Determine the [x, y] coordinate at the center of the cell enclosing the given text.  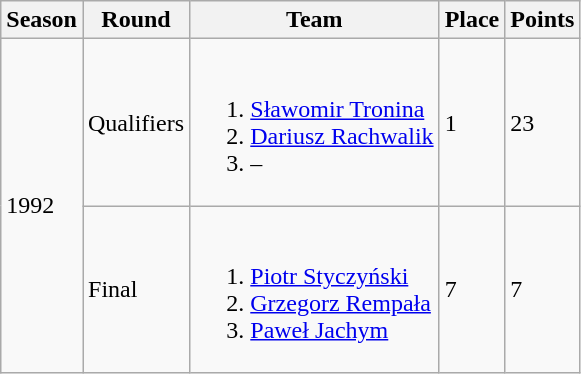
Place [472, 20]
Final [136, 290]
Piotr StyczyńskiGrzegorz RempałaPaweł Jachym [315, 290]
23 [542, 122]
Qualifiers [136, 122]
Sławomir TroninaDariusz Rachwalik– [315, 122]
Season [42, 20]
1 [472, 122]
Points [542, 20]
Team [315, 20]
1992 [42, 206]
Round [136, 20]
